Determine the [x, y] coordinate at the center of the cell enclosing the given text.  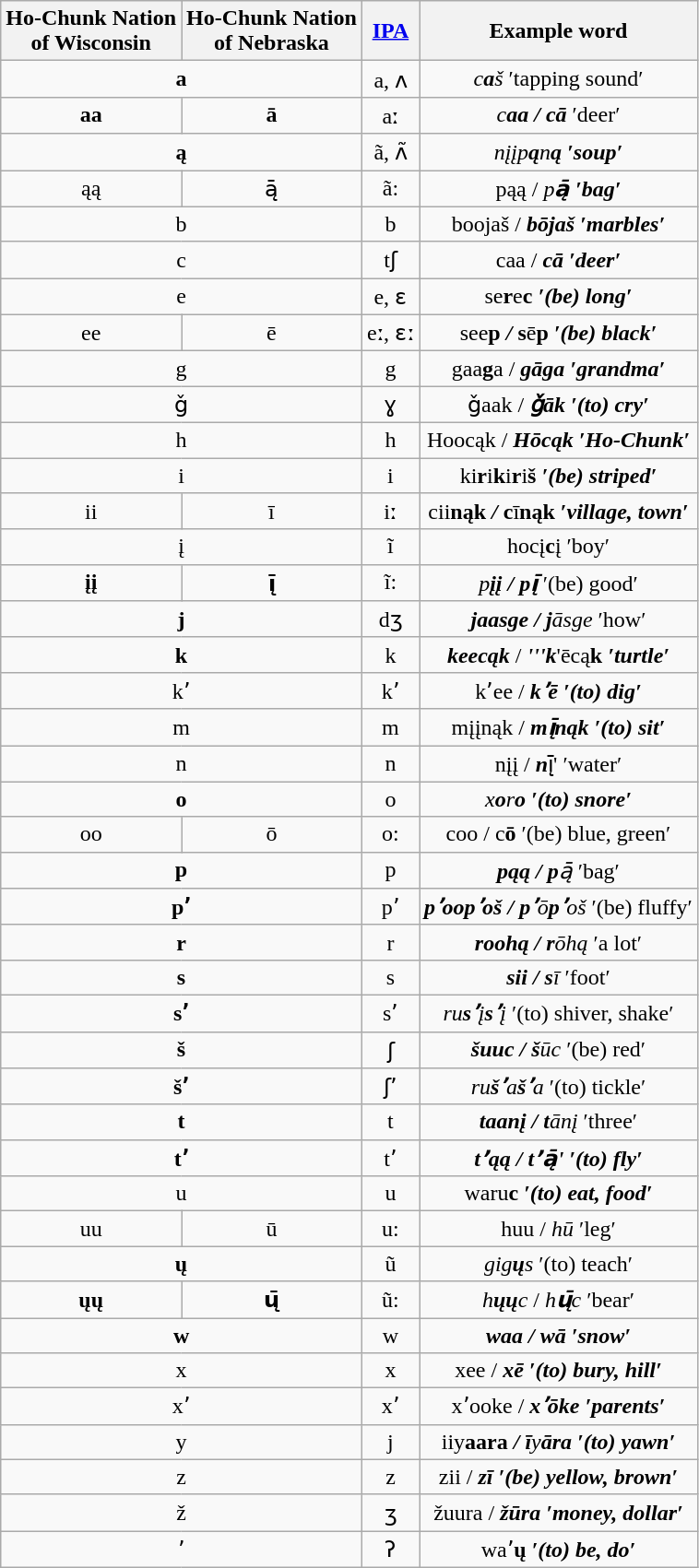
nįįpąną ′soup′ [559, 152]
ã, ʌ̃ [390, 152]
rusʼįsʼį ′(to) shiver, shake′ [559, 1013]
xoro ′(to) snore′ [559, 799]
dʒ [390, 619]
xee / xē ′(to) bury, hill′ [559, 1371]
kʼee / kʼē ′(to) dig′ [559, 690]
a [182, 79]
gigųs ′(to) teach′ [559, 1264]
ʼ [182, 1550]
ũ [390, 1264]
iː [390, 512]
šʼ [182, 1087]
seep / sēp ′(be) black′ [559, 333]
ą [182, 152]
įį [91, 583]
c [182, 260]
sii / sī ′foot′ [559, 977]
gaaga / gāga ′grandma′ [559, 369]
ų̄ [272, 1300]
boojaš / bōjaš ′marbles′ [559, 224]
hųųc / hų̄c ′bear′ [559, 1300]
pʼoopʼoš / pʼōpʼoš ′(be) fluffy′ [559, 907]
ʃʼ [390, 1087]
eː, ɛː [390, 333]
oo [91, 834]
pįį / pį̄ ′(be) good′ [559, 583]
waʼų ′(to) be, do′ [559, 1550]
ū [272, 1229]
ʔ [390, 1550]
coo / cō ′(be) blue, green′ [559, 834]
ciinąk / cīnąk ′village, town′ [559, 512]
Ho-Chunk Nationof Wisconsin [91, 31]
e [182, 297]
ī [272, 512]
žuura / žūra ′money, dollar′ [559, 1513]
u: [390, 1229]
a, ʌ [390, 79]
tʼąą / tʼą̄' ′(to) fly′ [559, 1158]
ǧaak / ǧāk ′(to) cry′ [559, 405]
rušʼašʼa ′(to) tickle′ [559, 1087]
tʃ [390, 260]
į̄ [272, 583]
iiyaara / īyāra ′(to) yawn′ [559, 1442]
ʒ [390, 1513]
Hoocąk / Hōcąk ′Ho-Chunk′ [559, 440]
ų [182, 1264]
š [182, 1050]
ǧ [182, 405]
caš ′tapping sound′ [559, 79]
y [182, 1442]
xʼooke / xʼōke ′parents′ [559, 1407]
waa / wā ′snow′ [559, 1336]
ĩ: [390, 583]
zii / zī ′(be) yellow, brown′ [559, 1477]
ee [91, 333]
huu / hū ′leg′ [559, 1229]
ē [272, 333]
ā [272, 115]
šuuc / šūc ′(be) red′ [559, 1050]
IPA [390, 31]
į [182, 547]
ž [182, 1513]
e, ɛ [390, 297]
ĩ [390, 547]
aː [390, 115]
hocįcį ′boy′ [559, 547]
o: [390, 834]
ã: [390, 188]
uu [91, 1229]
ą̄ [272, 188]
kirikiriš ′(be) striped′ [559, 475]
ʃ [390, 1050]
Ho-Chunk Nationof Nebraska [272, 31]
ųų [91, 1300]
mįįnąk / mį̄nąk ′(to) sit′ [559, 727]
aa [91, 115]
roohą / rōhą ′a lot′ [559, 942]
ąą [91, 188]
Example word [559, 31]
keecąk / '''k'ēcąk ′turtle′ [559, 654]
ō [272, 834]
ũ: [390, 1300]
ɣ [390, 405]
ii [91, 512]
nįį / nį̄' ′water′ [559, 763]
taanį / tānį ′three′ [559, 1122]
serec ′(be) long′ [559, 297]
jaasge / jāsge ′how′ [559, 619]
waruc ′(to) eat, food′ [559, 1194]
